Pinpoint the cell where the given text exists, returning its (X, Y) midpoint coordinate. 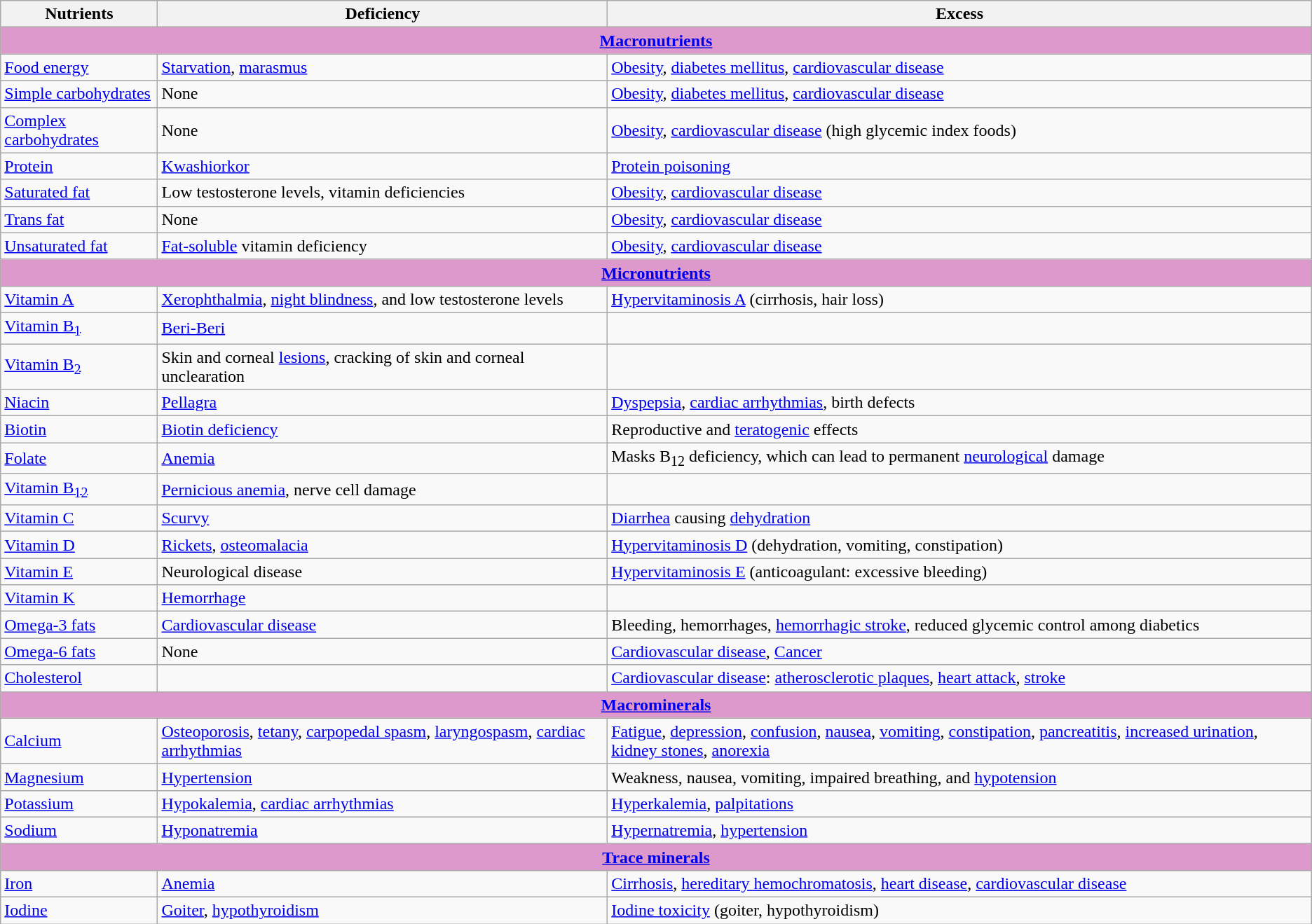
Vitamin D (79, 545)
Vitamin B2 (79, 367)
Hypertension (383, 777)
Cardiovascular disease (383, 625)
Omega-3 fats (79, 625)
Low testosterone levels, vitamin deficiencies (383, 193)
Pernicious anemia, nerve cell damage (383, 489)
Iodine toxicity (goiter, hypothyroidism) (960, 911)
Micronutrients (656, 273)
Weakness, nausea, vomiting, impaired breathing, and hypotension (960, 777)
Osteoporosis, tetany, carpopedal spasm, laryngospasm, cardiac arrhythmias (383, 741)
Macrominerals (656, 705)
Fat-soluble vitamin deficiency (383, 246)
Neurological disease (383, 572)
Sodium (79, 830)
Iodine (79, 911)
Xerophthalmia, night blindness, and low testosterone levels (383, 299)
Reproductive and teratogenic effects (960, 429)
Hypernatremia, hypertension (960, 830)
Masks B12 deficiency, which can lead to permanent neurological damage (960, 458)
Food energy (79, 67)
Hypervitaminosis A (cirrhosis, hair loss) (960, 299)
Fatigue, depression, confusion, nausea, vomiting, constipation, pancreatitis, increased urination, kidney stones, anorexia (960, 741)
Cirrhosis, hereditary hemochromatosis, heart disease, cardiovascular disease (960, 883)
Scurvy (383, 518)
Unsaturated fat (79, 246)
Complex carbohydrates (79, 130)
Trans fat (79, 219)
Obesity, cardiovascular disease (high glycemic index foods) (960, 130)
Omega-6 fats (79, 651)
Bleeding, hemorrhages, hemorrhagic stroke, reduced glycemic control among diabetics (960, 625)
Folate (79, 458)
Protein (79, 166)
Diarrhea causing dehydration (960, 518)
Hypervitaminosis E (anticoagulant: excessive bleeding) (960, 572)
Biotin deficiency (383, 429)
Beri-Beri (383, 328)
Niacin (79, 403)
Hyperkalemia, palpitations (960, 804)
Calcium (79, 741)
Macronutrients (656, 41)
Trace minerals (656, 857)
Cholesterol (79, 678)
Iron (79, 883)
Hemorrhage (383, 598)
Vitamin B1 (79, 328)
Potassium (79, 804)
Hypokalemia, cardiac arrhythmias (383, 804)
Hypervitaminosis D (dehydration, vomiting, constipation) (960, 545)
Dyspepsia, cardiac arrhythmias, birth defects (960, 403)
Goiter, hypothyroidism (383, 911)
Starvation, marasmus (383, 67)
Kwashiorkor (383, 166)
Vitamin C (79, 518)
Hyponatremia (383, 830)
Protein poisoning (960, 166)
Cardiovascular disease: atherosclerotic plaques, heart attack, stroke (960, 678)
Biotin (79, 429)
Simple carbohydrates (79, 94)
Vitamin K (79, 598)
Skin and corneal lesions, cracking of skin and corneal unclearation (383, 367)
Rickets, osteomalacia (383, 545)
Magnesium (79, 777)
Vitamin B12 (79, 489)
Pellagra (383, 403)
Saturated fat (79, 193)
Vitamin E (79, 572)
Excess (960, 14)
Nutrients (79, 14)
Deficiency (383, 14)
Vitamin A (79, 299)
Cardiovascular disease, Cancer (960, 651)
